Return [x, y] of the center of cell containing provided text 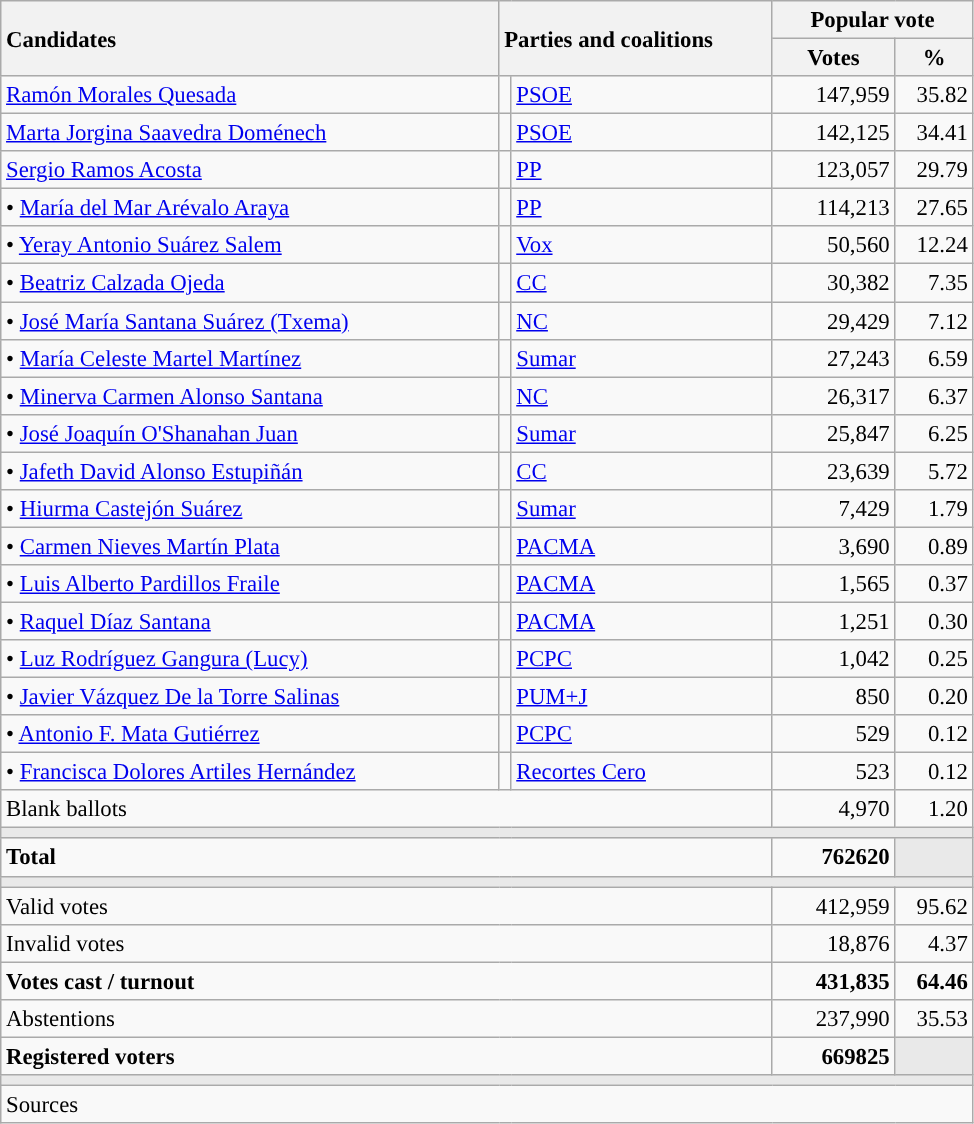
• Raquel Díaz Santana [250, 621]
Blank ballots [386, 809]
Abstentions [386, 1019]
Votes [834, 58]
• Beatriz Calzada Ojeda [250, 283]
% [934, 58]
Popular vote [872, 20]
12.24 [934, 245]
• Francisca Dolores Artiles Hernández [250, 772]
Parties and coalitions [636, 38]
Recortes Cero [642, 772]
Sources [487, 1104]
Total [386, 858]
• José María Santana Suárez (Txema) [250, 321]
0.89 [934, 546]
6.59 [934, 358]
PUM+J [642, 697]
95.62 [934, 906]
50,560 [834, 245]
6.37 [934, 396]
35.53 [934, 1019]
29.79 [934, 170]
850 [834, 697]
35.82 [934, 95]
Vox [642, 245]
3,690 [834, 546]
0.30 [934, 621]
142,125 [834, 133]
27.65 [934, 208]
Invalid votes [386, 943]
• Carmen Nieves Martín Plata [250, 546]
Votes cast / turnout [386, 981]
23,639 [834, 471]
Candidates [250, 38]
114,213 [834, 208]
0.20 [934, 697]
27,243 [834, 358]
Registered voters [386, 1056]
• Hiurma Castejón Suárez [250, 509]
1.79 [934, 509]
669825 [834, 1056]
• María Celeste Martel Martínez [250, 358]
• Minerva Carmen Alonso Santana [250, 396]
• Luz Rodríguez Gangura (Lucy) [250, 659]
529 [834, 734]
34.41 [934, 133]
762620 [834, 858]
0.25 [934, 659]
7.35 [934, 283]
7.12 [934, 321]
237,990 [834, 1019]
123,057 [834, 170]
147,959 [834, 95]
• Jafeth David Alonso Estupiñán [250, 471]
431,835 [834, 981]
1.20 [934, 809]
6.25 [934, 433]
1,042 [834, 659]
Ramón Morales Quesada [250, 95]
• Yeray Antonio Suárez Salem [250, 245]
Marta Jorgina Saavedra Doménech [250, 133]
4,970 [834, 809]
412,959 [834, 906]
Valid votes [386, 906]
1,251 [834, 621]
5.72 [934, 471]
• Javier Vázquez De la Torre Salinas [250, 697]
• Antonio F. Mata Gutiérrez [250, 734]
0.37 [934, 584]
29,429 [834, 321]
4.37 [934, 943]
26,317 [834, 396]
64.46 [934, 981]
523 [834, 772]
• José Joaquín O'Shanahan Juan [250, 433]
25,847 [834, 433]
• Luis Alberto Pardillos Fraile [250, 584]
30,382 [834, 283]
• María del Mar Arévalo Araya [250, 208]
Sergio Ramos Acosta [250, 170]
7,429 [834, 509]
18,876 [834, 943]
1,565 [834, 584]
